From the cell containing the given text, extract its center point as [x, y] coordinate. 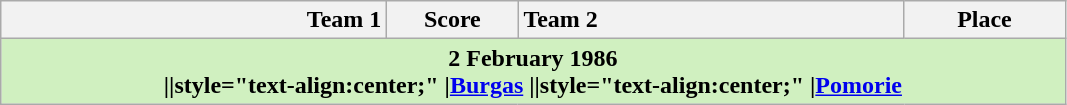
Score [452, 20]
Team 1 [194, 20]
Place [984, 20]
2 February 1986||style="text-align:center;" |Burgas ||style="text-align:center;" |Pomorie [533, 72]
Team 2 [711, 20]
